Locate the cell with the specified text and output its (x, y) center coordinate. 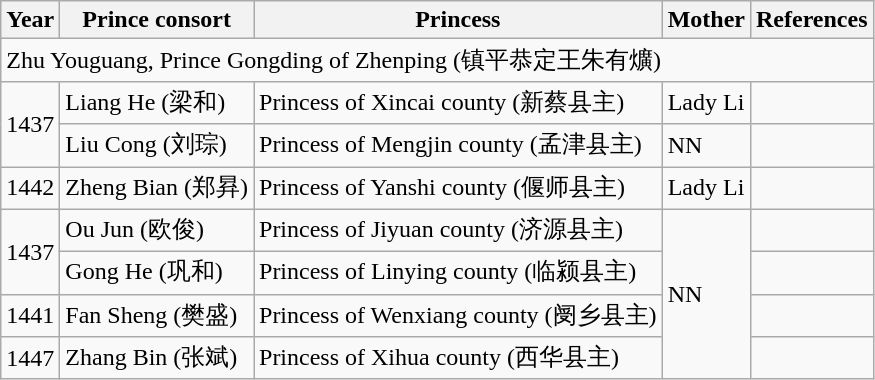
Liang He (梁和) (157, 102)
Prince consort (157, 20)
Fan Sheng (樊盛) (157, 316)
Gong He (巩和) (157, 274)
1447 (30, 358)
Princess of Mengjin county (孟津县主) (458, 146)
1441 (30, 316)
Princess of Yanshi county (偃师县主) (458, 188)
Princess (458, 20)
Princess of Xincai county (新蔡县主) (458, 102)
Mother (706, 20)
References (812, 20)
Year (30, 20)
Ou Jun (欧俊) (157, 230)
Princess of Jiyuan county (济源县主) (458, 230)
Zhang Bin (张斌) (157, 358)
Zhu Youguang, Prince Gongding of Zhenping (镇平恭定王朱有爌) (437, 60)
Liu Cong (刘琮) (157, 146)
Princess of Wenxiang county (阌乡县主) (458, 316)
Princess of Linying county (临颍县主) (458, 274)
Zheng Bian (郑昪) (157, 188)
Princess of Xihua county (西华县主) (458, 358)
1442 (30, 188)
